Extract the (X, Y) coordinate from the center of the cell holding the provided text.  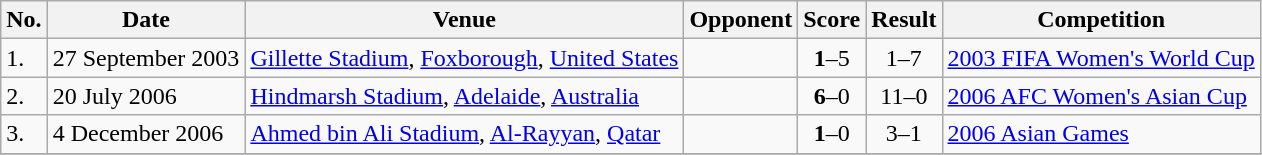
2006 Asian Games (1101, 134)
Score (832, 20)
No. (24, 20)
Ahmed bin Ali Stadium, Al-Rayyan, Qatar (464, 134)
1–0 (832, 134)
1–7 (904, 58)
Opponent (741, 20)
6–0 (832, 96)
Venue (464, 20)
3. (24, 134)
11–0 (904, 96)
1. (24, 58)
Result (904, 20)
2006 AFC Women's Asian Cup (1101, 96)
20 July 2006 (146, 96)
1–5 (832, 58)
Date (146, 20)
27 September 2003 (146, 58)
4 December 2006 (146, 134)
2. (24, 96)
3–1 (904, 134)
2003 FIFA Women's World Cup (1101, 58)
Gillette Stadium, Foxborough, United States (464, 58)
Hindmarsh Stadium, Adelaide, Australia (464, 96)
Competition (1101, 20)
